Capture the cell that displays the provided text and extract its (X, Y) central coordinate. 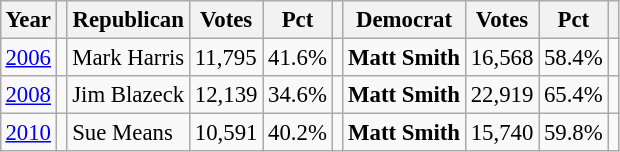
34.6% (298, 95)
10,591 (226, 133)
22,919 (502, 95)
Democrat (404, 20)
2006 (28, 57)
11,795 (226, 57)
15,740 (502, 133)
2008 (28, 95)
58.4% (574, 57)
Sue Means (128, 133)
2010 (28, 133)
12,139 (226, 95)
41.6% (298, 57)
16,568 (502, 57)
65.4% (574, 95)
59.8% (574, 133)
Jim Blazeck (128, 95)
Year (28, 20)
Republican (128, 20)
40.2% (298, 133)
Mark Harris (128, 57)
